For the text-containing cell, return its midpoint in [x, y] coordinate format. 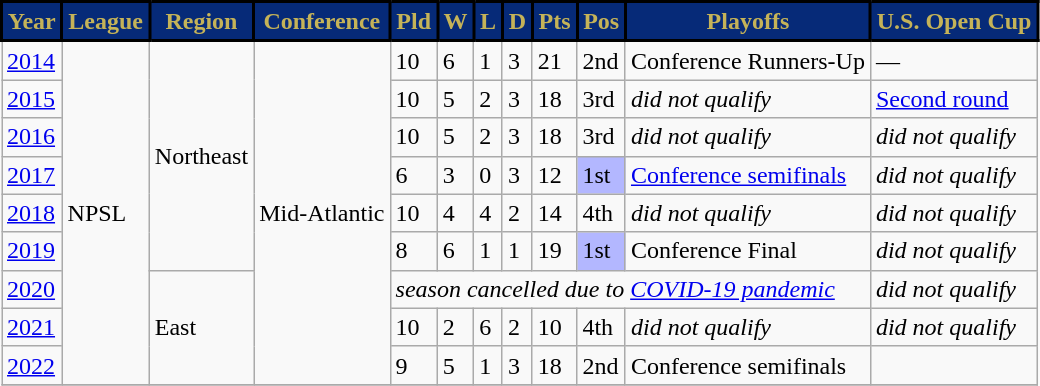
Northeast [201, 156]
Region [201, 22]
12 [554, 175]
2017 [32, 175]
L [488, 22]
U.S. Open Cup [954, 22]
D [517, 22]
Mid-Atlantic [322, 212]
19 [554, 251]
Conference [322, 22]
2020 [32, 289]
2015 [32, 99]
Second round [954, 99]
East [201, 327]
NPSL [106, 212]
Conference Runners-Up [748, 60]
14 [554, 213]
— [954, 60]
Pld [414, 22]
Pts [554, 22]
season cancelled due to COVID-19 pandemic [630, 289]
Conference Final [748, 251]
2018 [32, 213]
Playoffs [748, 22]
League [106, 22]
8 [414, 251]
2022 [32, 365]
0 [488, 175]
2021 [32, 327]
W [456, 22]
2019 [32, 251]
2014 [32, 60]
2016 [32, 137]
21 [554, 60]
Year [32, 22]
9 [414, 365]
Pos [602, 22]
